For the text-containing cell, return its midpoint in [x, y] coordinate format. 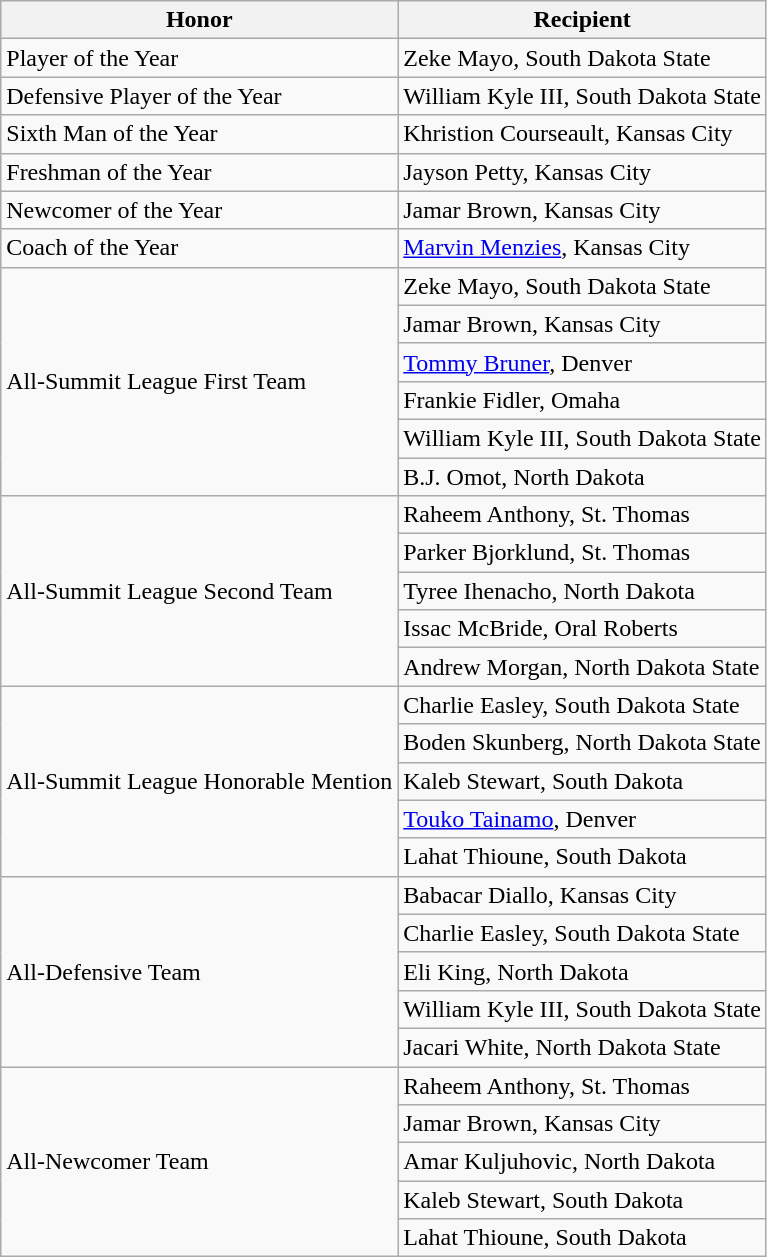
Andrew Morgan, North Dakota State [582, 667]
All-Summit League Second Team [200, 591]
Babacar Diallo, Kansas City [582, 895]
Eli King, North Dakota [582, 971]
Jayson Petty, Kansas City [582, 172]
All-Defensive Team [200, 971]
Newcomer of the Year [200, 210]
All-Summit League Honorable Mention [200, 781]
Sixth Man of the Year [200, 134]
Marvin Menzies, Kansas City [582, 248]
Player of the Year [200, 58]
Honor [200, 20]
Freshman of the Year [200, 172]
Recipient [582, 20]
Defensive Player of the Year [200, 96]
Jacari White, North Dakota State [582, 1047]
Boden Skunberg, North Dakota State [582, 743]
Touko Tainamo, Denver [582, 819]
All-Summit League First Team [200, 381]
Frankie Fidler, Omaha [582, 400]
All-Newcomer Team [200, 1161]
Parker Bjorklund, St. Thomas [582, 553]
Tommy Bruner, Denver [582, 362]
Khristion Courseault, Kansas City [582, 134]
B.J. Omot, North Dakota [582, 477]
Tyree Ihenacho, North Dakota [582, 591]
Amar Kuljuhovic, North Dakota [582, 1162]
Coach of the Year [200, 248]
Issac McBride, Oral Roberts [582, 629]
